Scan for the cell matching the given text and deliver its [X, Y] coordinate at center. 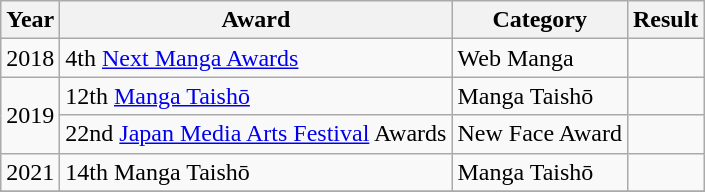
2018 [30, 58]
Award [256, 20]
12th Manga Taishō [256, 96]
New Face Award [540, 134]
Result [665, 20]
2019 [30, 115]
14th Manga Taishō [256, 172]
Category [540, 20]
Year [30, 20]
4th Next Manga Awards [256, 58]
22nd Japan Media Arts Festival Awards [256, 134]
2021 [30, 172]
Web Manga [540, 58]
